Output the (x, y) coordinate of the center of the cell containing the given text.  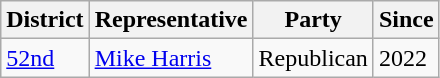
2022 (406, 58)
District (45, 20)
52nd (45, 58)
Since (406, 20)
Representative (171, 20)
Mike Harris (171, 58)
Party (313, 20)
Republican (313, 58)
